Return [X, Y] of the center of cell containing provided text 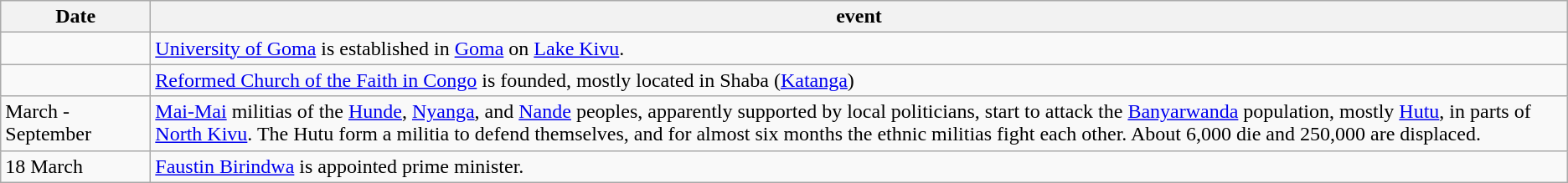
Reformed Church of the Faith in Congo is founded, mostly located in Shaba (Katanga) [859, 80]
Date [75, 17]
Faustin Birindwa is appointed prime minister. [859, 166]
University of Goma is established in Goma on Lake Kivu. [859, 48]
event [859, 17]
March - September [75, 124]
18 March [75, 166]
